Provide the (x, y) coordinate of the cell's center where the given text is located.  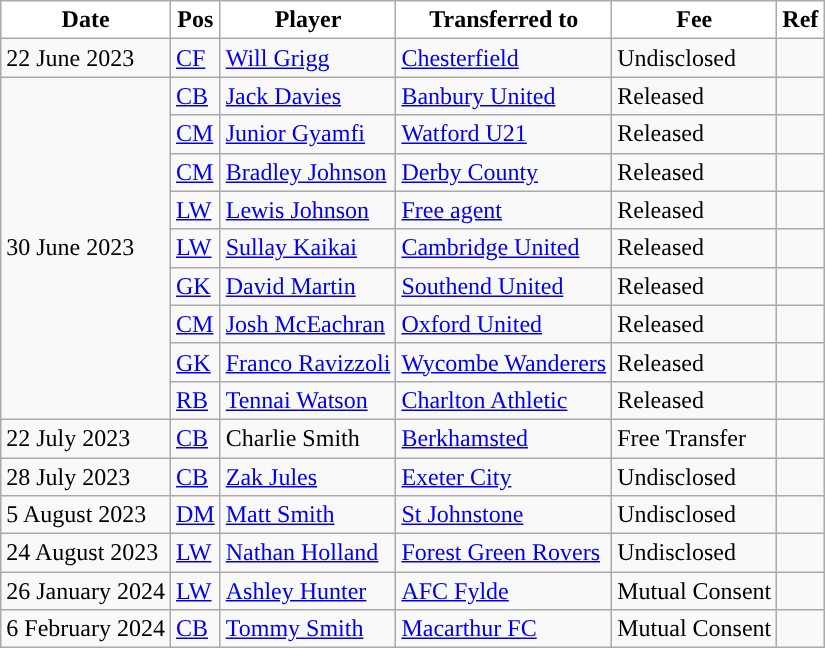
Forest Green Rovers (504, 553)
Berkhamsted (504, 438)
Oxford United (504, 324)
Sullay Kaikai (308, 248)
Cambridge United (504, 248)
CF (195, 58)
Tennai Watson (308, 400)
Derby County (504, 172)
Banbury United (504, 96)
Junior Gyamfi (308, 134)
Jack Davies (308, 96)
RB (195, 400)
30 June 2023 (86, 248)
Josh McEachran (308, 324)
26 January 2024 (86, 591)
St Johnstone (504, 515)
Lewis Johnson (308, 210)
5 August 2023 (86, 515)
22 July 2023 (86, 438)
Date (86, 20)
Charlton Athletic (504, 400)
Fee (694, 20)
28 July 2023 (86, 477)
Chesterfield (504, 58)
Watford U21 (504, 134)
Charlie Smith (308, 438)
Ref (800, 20)
DM (195, 515)
Matt Smith (308, 515)
AFC Fylde (504, 591)
Tommy Smith (308, 629)
Bradley Johnson (308, 172)
Macarthur FC (504, 629)
6 February 2024 (86, 629)
22 June 2023 (86, 58)
Pos (195, 20)
Zak Jules (308, 477)
Ashley Hunter (308, 591)
Franco Ravizzoli (308, 362)
Player (308, 20)
Free agent (504, 210)
Free Transfer (694, 438)
Transferred to (504, 20)
David Martin (308, 286)
Southend United (504, 286)
Exeter City (504, 477)
Will Grigg (308, 58)
24 August 2023 (86, 553)
Nathan Holland (308, 553)
Wycombe Wanderers (504, 362)
